Return the (x, y) coordinate for the center point of the cell that contains the specified text.  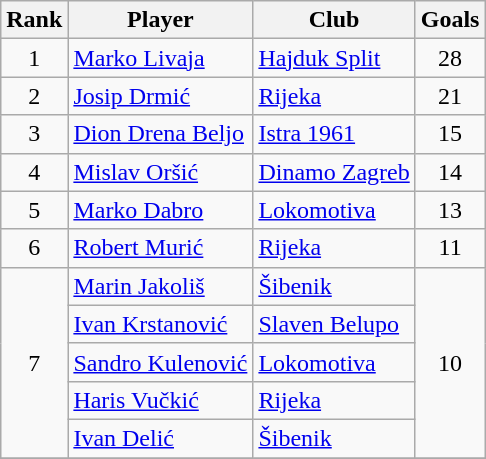
15 (450, 134)
Club (334, 20)
10 (450, 362)
Goals (450, 20)
5 (34, 210)
Josip Drmić (160, 96)
Hajduk Split (334, 58)
Mislav Oršić (160, 172)
Dinamo Zagreb (334, 172)
Ivan Krstanović (160, 324)
Sandro Kulenović (160, 362)
28 (450, 58)
Ivan Delić (160, 438)
2 (34, 96)
Istra 1961 (334, 134)
7 (34, 362)
4 (34, 172)
11 (450, 248)
6 (34, 248)
Marko Dabro (160, 210)
Haris Vučkić (160, 400)
Marko Livaja (160, 58)
Marin Jakoliš (160, 286)
Player (160, 20)
1 (34, 58)
Rank (34, 20)
13 (450, 210)
Slaven Belupo (334, 324)
21 (450, 96)
Dion Drena Beljo (160, 134)
3 (34, 134)
Robert Murić (160, 248)
14 (450, 172)
